Provide the (X, Y) coordinate of the cell's center where the given text is located.  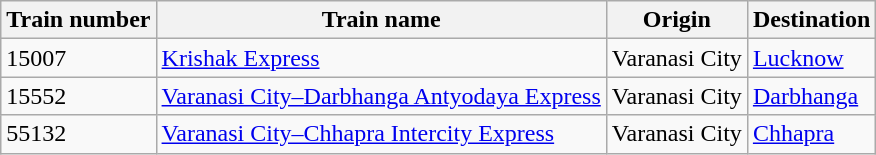
Train name (381, 20)
Origin (676, 20)
55132 (78, 134)
Train number (78, 20)
Krishak Express (381, 58)
15007 (78, 58)
Chhapra (811, 134)
Darbhanga (811, 96)
Varanasi City–Chhapra Intercity Express (381, 134)
Destination (811, 20)
15552 (78, 96)
Varanasi City–Darbhanga Antyodaya Express (381, 96)
Lucknow (811, 58)
